Extract the (x, y) coordinate from the center of the cell holding the provided text.  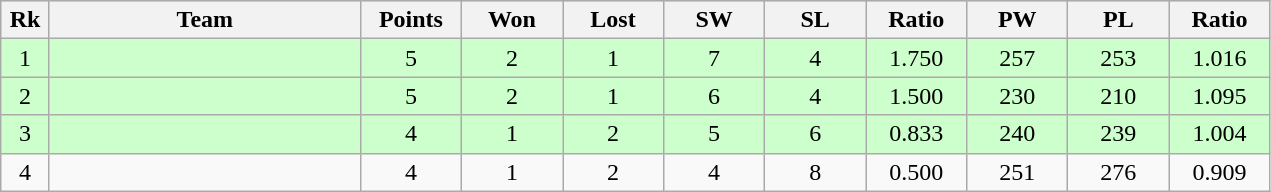
8 (816, 172)
253 (1118, 58)
Points (410, 20)
276 (1118, 172)
251 (1018, 172)
0.833 (916, 134)
230 (1018, 96)
240 (1018, 134)
PL (1118, 20)
0.500 (916, 172)
SL (816, 20)
1.500 (916, 96)
1.016 (1220, 58)
7 (714, 58)
Lost (612, 20)
239 (1118, 134)
Rk (26, 20)
Won (512, 20)
210 (1118, 96)
1.095 (1220, 96)
1.004 (1220, 134)
1.750 (916, 58)
PW (1018, 20)
0.909 (1220, 172)
3 (26, 134)
SW (714, 20)
257 (1018, 58)
Team (204, 20)
